Extract the [x, y] coordinate from the center of the cell holding the provided text.  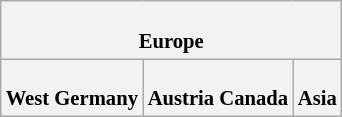
Europe [172, 29]
West Germany [72, 87]
Asia [318, 87]
Austria Canada [218, 87]
